Determine the (X, Y) coordinate at the center of the cell enclosing the given text.  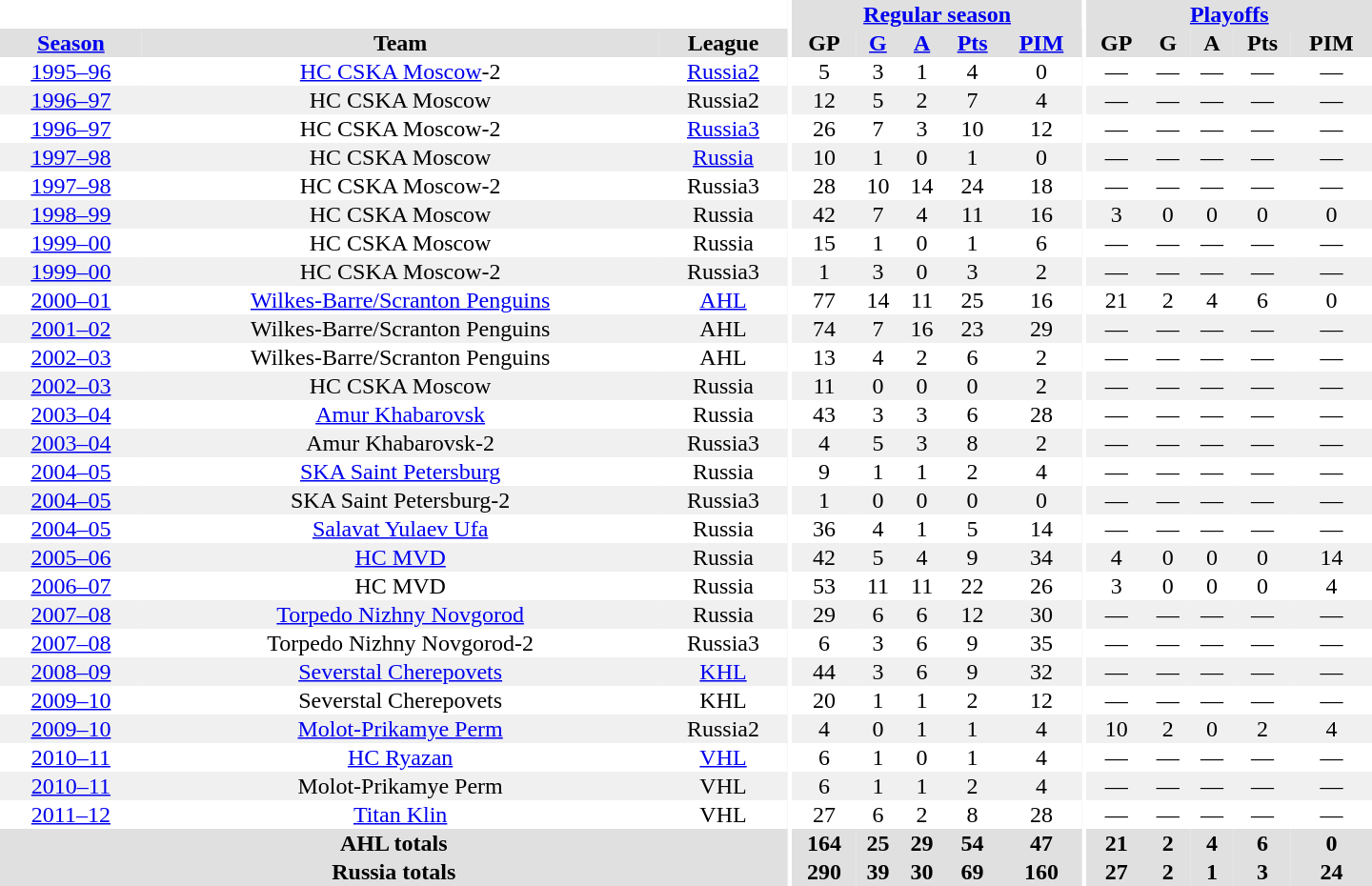
Salavat Yulaev Ufa (400, 529)
164 (825, 843)
34 (1042, 557)
2001–02 (71, 329)
77 (825, 300)
Torpedo Nizhny Novgorod-2 (400, 643)
Team (400, 43)
Regular season (938, 14)
1995–96 (71, 71)
Titan Klin (400, 815)
Amur Khabarovsk (400, 414)
160 (1042, 872)
35 (1042, 643)
2000–01 (71, 300)
20 (825, 700)
39 (878, 872)
69 (973, 872)
2006–07 (71, 586)
Season (71, 43)
2008–09 (71, 672)
2005–06 (71, 557)
Russia totals (394, 872)
290 (825, 872)
23 (973, 329)
League (722, 43)
32 (1042, 672)
53 (825, 586)
74 (825, 329)
1998–99 (71, 214)
36 (825, 529)
SKA Saint Petersburg-2 (400, 500)
15 (825, 243)
18 (1042, 186)
54 (973, 843)
SKA Saint Petersburg (400, 472)
44 (825, 672)
Amur Khabarovsk-2 (400, 443)
AHL totals (394, 843)
2011–12 (71, 815)
43 (825, 414)
Playoffs (1229, 14)
47 (1042, 843)
HC Ryazan (400, 757)
13 (825, 357)
Torpedo Nizhny Novgorod (400, 614)
22 (973, 586)
